Provide the [X, Y] coordinate of the cell's center where the given text is located.  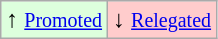
↑ Promoted [54, 20]
↓ Relegated [162, 20]
